Capture the cell that displays the provided text and extract its (X, Y) central coordinate. 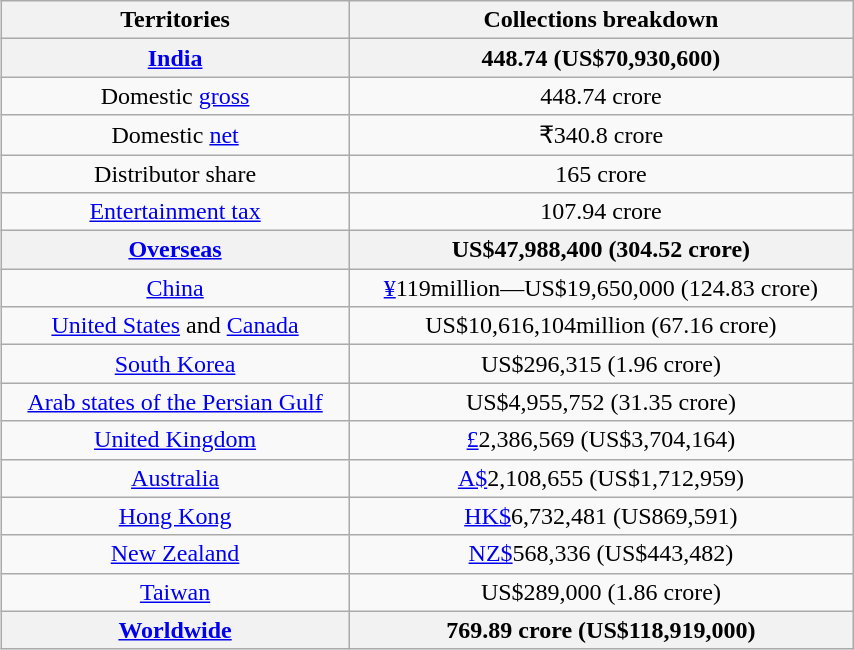
HK$6,732,481 (US869,591) (602, 516)
A$2,108,655 (US$1,712,959) (602, 478)
Taiwan (176, 592)
US$289,000 (1.86 crore) (602, 592)
107.94 crore (602, 212)
US$4,955,752 (31.35 crore) (602, 402)
£2,386,569 (US$3,704,164) (602, 440)
Domestic gross (176, 96)
Domestic net (176, 135)
448.74 crore (602, 96)
Entertainment tax (176, 212)
Hong Kong (176, 516)
Overseas (176, 250)
Territories (176, 20)
Australia (176, 478)
₹340.8 crore (602, 135)
Arab states of the Persian Gulf (176, 402)
India (176, 58)
165 crore (602, 173)
United States and Canada (176, 326)
South Korea (176, 364)
769.89 crore (US$118,919,000) (602, 630)
New Zealand (176, 554)
US$10,616,104million (67.16 crore) (602, 326)
Worldwide (176, 630)
448.74 (US$70,930,600) (602, 58)
NZ$568,336 (US$443,482) (602, 554)
¥119million—US$19,650,000 (124.83 crore) (602, 288)
Collections breakdown (602, 20)
China (176, 288)
Distributor share (176, 173)
United Kingdom (176, 440)
US$296,315 (1.96 crore) (602, 364)
US$47,988,400 (304.52 crore) (602, 250)
